Identify which cell holds the provided text, then report its [X, Y] central coordinate. 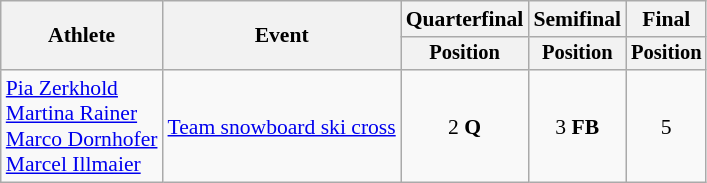
Event [282, 36]
Pia ZerkholdMartina RainerMarco DornhoferMarcel Illmaier [82, 126]
Athlete [82, 36]
5 [666, 126]
Quarterfinal [465, 19]
3 FB [577, 126]
Semifinal [577, 19]
2 Q [465, 126]
Final [666, 19]
Team snowboard ski cross [282, 126]
